Return [X, Y] of the center of cell containing provided text 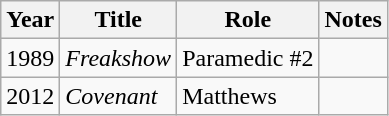
Role [248, 20]
2012 [30, 96]
Year [30, 20]
1989 [30, 58]
Notes [353, 20]
Matthews [248, 96]
Covenant [118, 96]
Paramedic #2 [248, 58]
Freakshow [118, 58]
Title [118, 20]
